Capture the cell that displays the provided text and extract its (x, y) central coordinate. 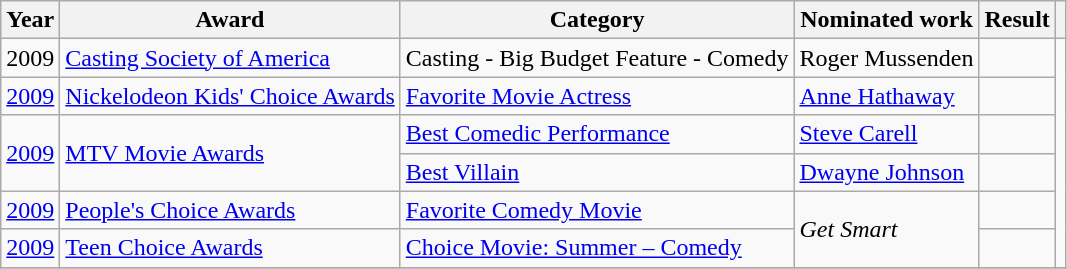
Casting - Big Budget Feature - Comedy (597, 58)
Choice Movie: Summer – Comedy (597, 248)
Teen Choice Awards (230, 248)
Best Comedic Performance (597, 134)
Casting Society of America (230, 58)
Best Villain (597, 172)
MTV Movie Awards (230, 153)
Favorite Comedy Movie (597, 210)
Year (30, 20)
Nominated work (886, 20)
People's Choice Awards (230, 210)
Get Smart (886, 229)
Steve Carell (886, 134)
Result (1017, 20)
Nickelodeon Kids' Choice Awards (230, 96)
Anne Hathaway (886, 96)
Roger Mussenden (886, 58)
Category (597, 20)
Favorite Movie Actress (597, 96)
Award (230, 20)
Dwayne Johnson (886, 172)
